Search for the cell housing the specified text and yield its [x, y] center coordinate. 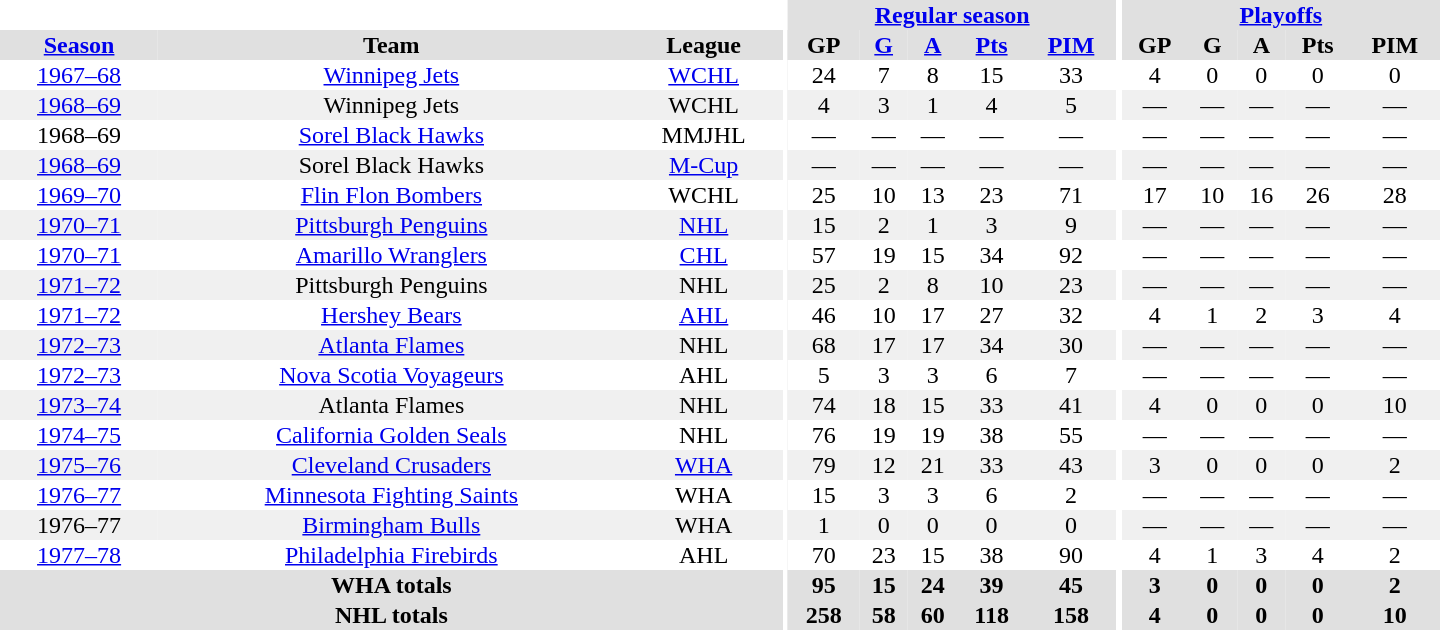
45 [1071, 585]
12 [884, 465]
92 [1071, 255]
Philadelphia Firebirds [391, 555]
27 [992, 315]
Regular season [952, 15]
71 [1071, 195]
13 [932, 195]
158 [1071, 615]
28 [1395, 195]
16 [1262, 195]
California Golden Seals [391, 435]
MMJHL [703, 135]
Cleveland Crusaders [391, 465]
Nova Scotia Voyageurs [391, 375]
118 [992, 615]
Playoffs [1281, 15]
Minnesota Fighting Saints [391, 495]
1967–68 [79, 75]
1977–78 [79, 555]
79 [824, 465]
43 [1071, 465]
26 [1318, 195]
58 [884, 615]
70 [824, 555]
55 [1071, 435]
Season [79, 45]
74 [824, 405]
258 [824, 615]
WHA totals [392, 585]
18 [884, 405]
Team [391, 45]
9 [1071, 225]
60 [932, 615]
Birmingham Bulls [391, 525]
95 [824, 585]
30 [1071, 345]
32 [1071, 315]
1973–74 [79, 405]
90 [1071, 555]
1975–76 [79, 465]
21 [932, 465]
68 [824, 345]
76 [824, 435]
41 [1071, 405]
CHL [703, 255]
M-Cup [703, 165]
1974–75 [79, 435]
1969–70 [79, 195]
Amarillo Wranglers [391, 255]
Flin Flon Bombers [391, 195]
46 [824, 315]
Hershey Bears [391, 315]
57 [824, 255]
NHL totals [392, 615]
39 [992, 585]
League [703, 45]
